Capture the cell that displays the provided text and extract its [x, y] central coordinate. 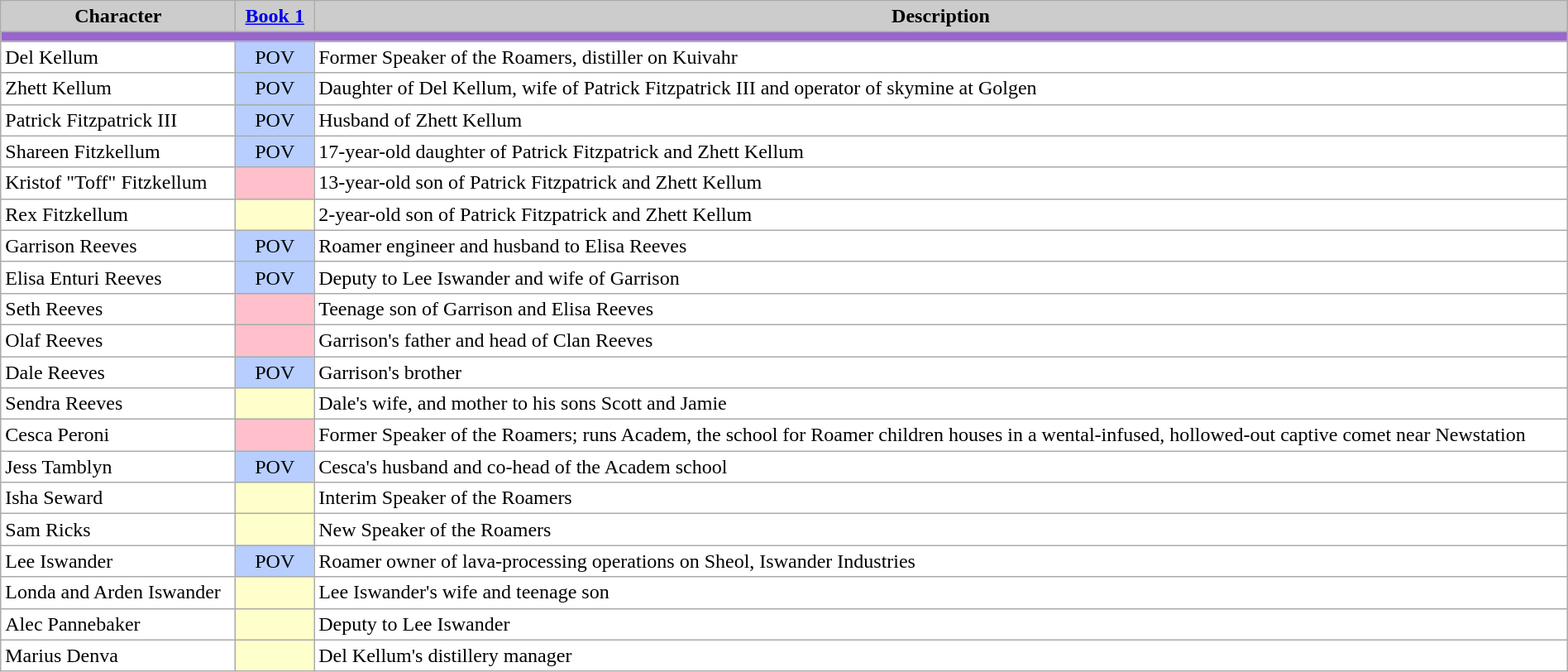
Cesca's husband and co-head of the Academ school [941, 467]
Former Speaker of the Roamers, distiller on Kuivahr [941, 57]
Isha Seward [118, 498]
Husband of Zhett Kellum [941, 120]
Rex Fitzkellum [118, 214]
17-year-old daughter of Patrick Fitzpatrick and Zhett Kellum [941, 151]
Elisa Enturi Reeves [118, 277]
Roamer engineer and husband to Elisa Reeves [941, 246]
Sam Ricks [118, 530]
Teenage son of Garrison and Elisa Reeves [941, 309]
2-year-old son of Patrick Fitzpatrick and Zhett Kellum [941, 214]
Alec Pannebaker [118, 624]
Londa and Arden Iswander [118, 593]
Dale's wife, and mother to his sons Scott and Jamie [941, 404]
Deputy to Lee Iswander [941, 624]
Lee Iswander [118, 561]
Daughter of Del Kellum, wife of Patrick Fitzpatrick III and operator of skymine at Golgen [941, 89]
13-year-old son of Patrick Fitzpatrick and Zhett Kellum [941, 183]
Marius Denva [118, 655]
Description [941, 17]
Jess Tamblyn [118, 467]
Cesca Peroni [118, 435]
Garrison's brother [941, 372]
Book 1 [275, 17]
Sendra Reeves [118, 404]
Roamer owner of lava-processing operations on Sheol, Iswander Industries [941, 561]
New Speaker of the Roamers [941, 530]
Zhett Kellum [118, 89]
Olaf Reeves [118, 340]
Character [118, 17]
Shareen Fitzkellum [118, 151]
Interim Speaker of the Roamers [941, 498]
Patrick Fitzpatrick III [118, 120]
Lee Iswander's wife and teenage son [941, 593]
Dale Reeves [118, 372]
Garrison Reeves [118, 246]
Del Kellum's distillery manager [941, 655]
Former Speaker of the Roamers; runs Academ, the school for Roamer children houses in a wental-infused, hollowed-out captive comet near Newstation [941, 435]
Seth Reeves [118, 309]
Del Kellum [118, 57]
Garrison's father and head of Clan Reeves [941, 340]
Deputy to Lee Iswander and wife of Garrison [941, 277]
Kristof "Toff" Fitzkellum [118, 183]
